For the text-containing cell, return its midpoint in [X, Y] coordinate format. 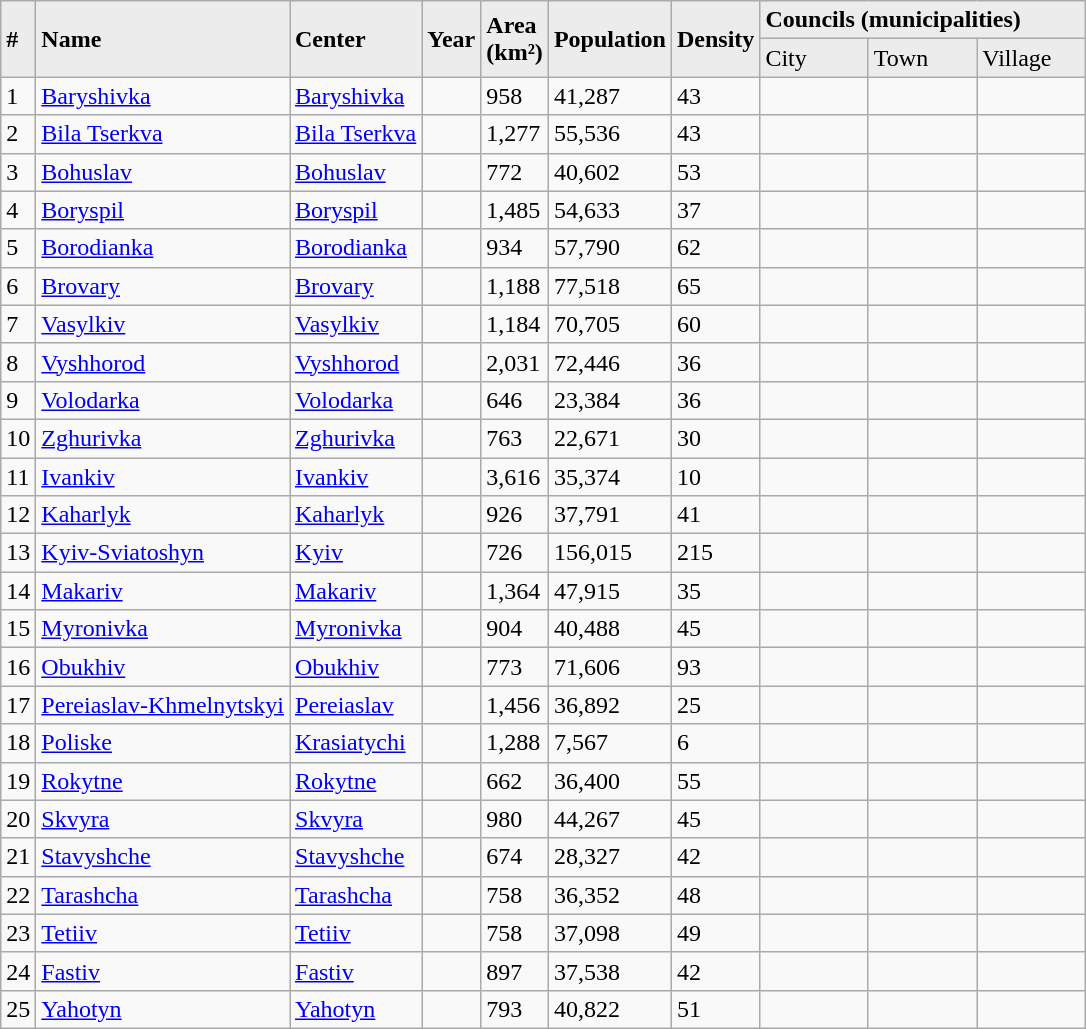
22,671 [610, 438]
8 [18, 362]
40,822 [610, 1009]
55 [715, 781]
48 [715, 895]
11 [18, 477]
926 [515, 515]
37,098 [610, 933]
3,616 [515, 477]
215 [715, 553]
934 [515, 248]
1,288 [515, 743]
62 [715, 248]
12 [18, 515]
53 [715, 172]
1,485 [515, 210]
156,015 [610, 553]
Density [715, 39]
9 [18, 400]
51 [715, 1009]
40,488 [610, 629]
1,456 [515, 705]
674 [515, 857]
35,374 [610, 477]
Krasiatychi [356, 743]
37,791 [610, 515]
Poliske [163, 743]
47,915 [610, 591]
65 [715, 286]
93 [715, 667]
4 [18, 210]
1,277 [515, 134]
Kyiv [356, 553]
22 [18, 895]
Village [1031, 58]
35 [715, 591]
71,606 [610, 667]
Name [163, 39]
24 [18, 971]
Population [610, 39]
1 [18, 96]
772 [515, 172]
793 [515, 1009]
44,267 [610, 819]
1,364 [515, 591]
40,602 [610, 172]
980 [515, 819]
20 [18, 819]
60 [715, 324]
37,538 [610, 971]
54,633 [610, 210]
17 [18, 705]
16 [18, 667]
Kyiv-Sviatoshyn [163, 553]
28,327 [610, 857]
646 [515, 400]
55,536 [610, 134]
662 [515, 781]
1,184 [515, 324]
13 [18, 553]
5 [18, 248]
958 [515, 96]
763 [515, 438]
77,518 [610, 286]
726 [515, 553]
773 [515, 667]
18 [18, 743]
36,892 [610, 705]
2 [18, 134]
# [18, 39]
41,287 [610, 96]
2,031 [515, 362]
Councils (municipalities) [922, 20]
3 [18, 172]
897 [515, 971]
70,705 [610, 324]
1,188 [515, 286]
15 [18, 629]
23 [18, 933]
7 [18, 324]
23,384 [610, 400]
21 [18, 857]
7,567 [610, 743]
19 [18, 781]
14 [18, 591]
City [814, 58]
36,400 [610, 781]
Pereiaslav [356, 705]
37 [715, 210]
72,446 [610, 362]
30 [715, 438]
Year [452, 39]
Center [356, 39]
57,790 [610, 248]
49 [715, 933]
Area(km²) [515, 39]
904 [515, 629]
36,352 [610, 895]
Town [922, 58]
Pereiaslav-Khmelnytskyi [163, 705]
41 [715, 515]
